Extract the (x, y) coordinate from the center of the cell holding the provided text.  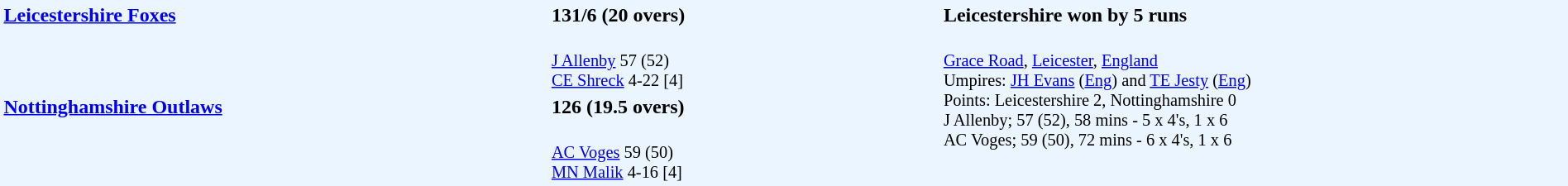
126 (19.5 overs) (744, 107)
J Allenby 57 (52) CE Shreck 4-22 [4] (744, 61)
Nottinghamshire Outlaws (275, 139)
131/6 (20 overs) (744, 15)
Leicestershire Foxes (275, 47)
Leicestershire won by 5 runs (1254, 15)
AC Voges 59 (50) MN Malik 4-16 [4] (744, 152)
